Scan for the cell matching the given text and deliver its [X, Y] coordinate at center. 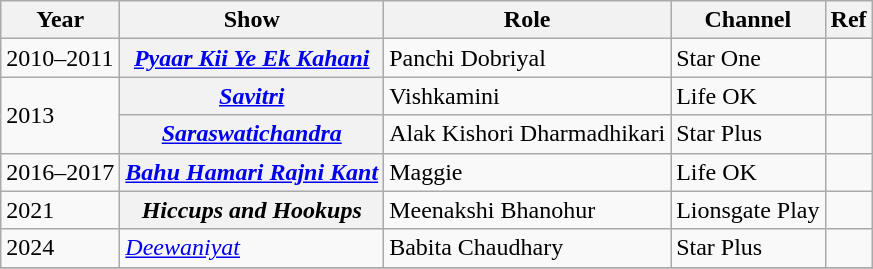
Maggie [528, 172]
Star One [748, 58]
2016–2017 [60, 172]
Deewaniyat [252, 248]
Year [60, 20]
Channel [748, 20]
2024 [60, 248]
Meenakshi Bhanohur [528, 210]
Pyaar Kii Ye Ek Kahani [252, 58]
2010–2011 [60, 58]
Hiccups and Hookups [252, 210]
Savitri [252, 96]
Panchi Dobriyal [528, 58]
Vishkamini [528, 96]
2021 [60, 210]
Lionsgate Play [748, 210]
Role [528, 20]
Ref [848, 20]
Show [252, 20]
Babita Chaudhary [528, 248]
2013 [60, 115]
Alak Kishori Dharmadhikari [528, 134]
Saraswatichandra [252, 134]
Bahu Hamari Rajni Kant [252, 172]
